Pinpoint the cell where the given text exists, returning its (x, y) midpoint coordinate. 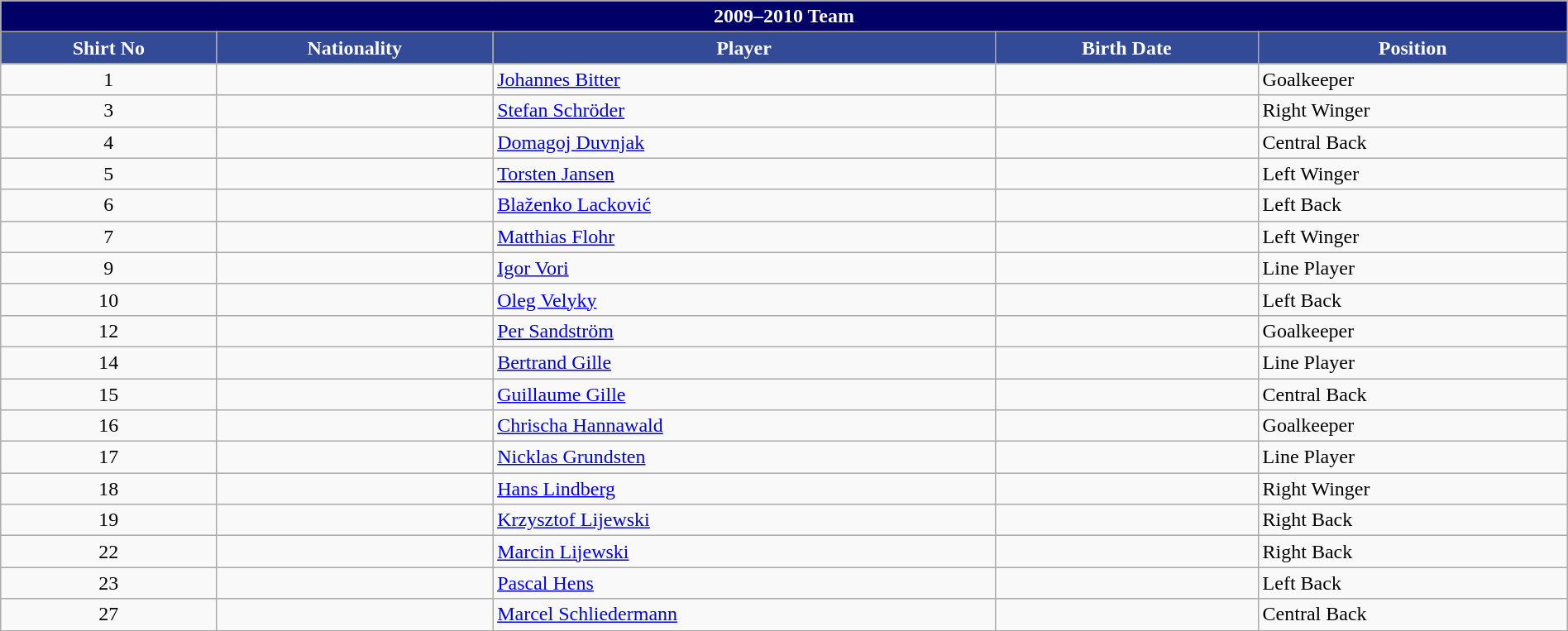
9 (109, 268)
17 (109, 457)
Chrischa Hannawald (744, 426)
Stefan Schröder (744, 111)
19 (109, 520)
Marcin Lijewski (744, 552)
Position (1413, 48)
1 (109, 79)
23 (109, 583)
27 (109, 614)
Nicklas Grundsten (744, 457)
Guillaume Gille (744, 394)
4 (109, 142)
10 (109, 299)
6 (109, 205)
12 (109, 331)
Birth Date (1126, 48)
2009–2010 Team (784, 17)
Domagoj Duvnjak (744, 142)
Oleg Velyky (744, 299)
Krzysztof Lijewski (744, 520)
16 (109, 426)
Nationality (355, 48)
Bertrand Gille (744, 362)
7 (109, 237)
Per Sandström (744, 331)
5 (109, 174)
15 (109, 394)
Pascal Hens (744, 583)
22 (109, 552)
Player (744, 48)
Blaženko Lacković (744, 205)
18 (109, 489)
Hans Lindberg (744, 489)
Matthias Flohr (744, 237)
14 (109, 362)
Igor Vori (744, 268)
3 (109, 111)
Shirt No (109, 48)
Marcel Schliedermann (744, 614)
Johannes Bitter (744, 79)
Torsten Jansen (744, 174)
